Search for the cell housing the specified text and yield its [X, Y] center coordinate. 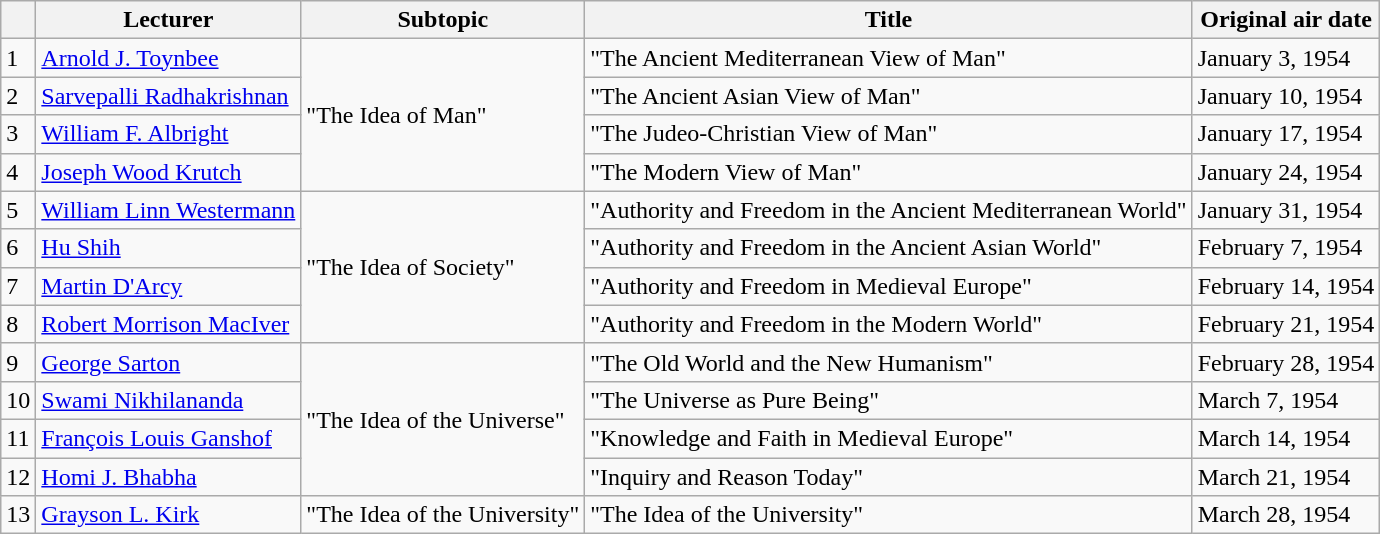
January 31, 1954 [1286, 210]
January 24, 1954 [1286, 172]
"The Ancient Asian View of Man" [888, 96]
March 21, 1954 [1286, 477]
10 [18, 400]
March 7, 1954 [1286, 400]
Sarvepalli Radhakrishnan [168, 96]
Title [888, 20]
January 3, 1954 [1286, 58]
"The Old World and the New Humanism" [888, 362]
6 [18, 248]
February 28, 1954 [1286, 362]
"The Idea of Man" [443, 115]
2 [18, 96]
Robert Morrison MacIver [168, 324]
George Sarton [168, 362]
February 21, 1954 [1286, 324]
"The Idea of Society" [443, 267]
8 [18, 324]
Original air date [1286, 20]
1 [18, 58]
Arnold J. Toynbee [168, 58]
"The Ancient Mediterranean View of Man" [888, 58]
Grayson L. Kirk [168, 515]
Martin D'Arcy [168, 286]
9 [18, 362]
"Authority and Freedom in the Modern World" [888, 324]
Lecturer [168, 20]
"Inquiry and Reason Today" [888, 477]
"Authority and Freedom in Medieval Europe" [888, 286]
March 14, 1954 [1286, 438]
March 28, 1954 [1286, 515]
William Linn Westermann [168, 210]
"The Judeo-Christian View of Man" [888, 134]
"The Universe as Pure Being" [888, 400]
February 14, 1954 [1286, 286]
February 7, 1954 [1286, 248]
January 17, 1954 [1286, 134]
13 [18, 515]
"The Modern View of Man" [888, 172]
5 [18, 210]
Hu Shih [168, 248]
January 10, 1954 [1286, 96]
11 [18, 438]
"Authority and Freedom in the Ancient Asian World" [888, 248]
Subtopic [443, 20]
Joseph Wood Krutch [168, 172]
4 [18, 172]
3 [18, 134]
"The Idea of the Universe" [443, 419]
7 [18, 286]
François Louis Ganshof [168, 438]
William F. Albright [168, 134]
Homi J. Bhabha [168, 477]
12 [18, 477]
"Knowledge and Faith in Medieval Europe" [888, 438]
"Authority and Freedom in the Ancient Mediterranean World" [888, 210]
Swami Nikhilananda [168, 400]
